Return (X, Y) of the center of cell containing provided text 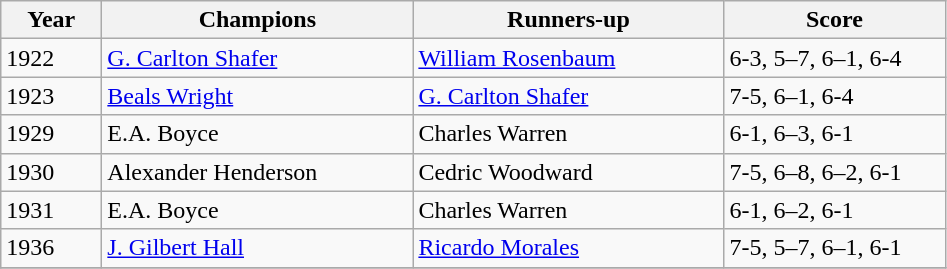
Champions (258, 20)
1936 (52, 248)
1929 (52, 134)
J. Gilbert Hall (258, 248)
7-5, 6–1, 6-4 (834, 96)
Runners-up (568, 20)
1930 (52, 172)
1923 (52, 96)
6-1, 6–3, 6-1 (834, 134)
Year (52, 20)
7-5, 6–8, 6–2, 6-1 (834, 172)
6-1, 6–2, 6-1 (834, 210)
7-5, 5–7, 6–1, 6-1 (834, 248)
Cedric Woodward (568, 172)
Alexander Henderson (258, 172)
1922 (52, 58)
William Rosenbaum (568, 58)
1931 (52, 210)
Ricardo Morales (568, 248)
6-3, 5–7, 6–1, 6-4 (834, 58)
Score (834, 20)
Beals Wright (258, 96)
